From the cell containing the given text, extract its center point as (x, y) coordinate. 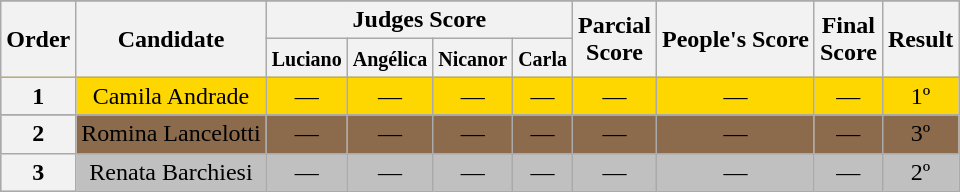
1º (920, 96)
1 (38, 96)
Luciano (306, 58)
Judges Score (419, 20)
2º (920, 172)
Result (920, 39)
People's Score (735, 39)
FinalScore (848, 39)
Renata Barchiesi (171, 172)
Camila Andrade (171, 96)
3º (920, 134)
Order (38, 39)
Romina Lancelotti (171, 134)
ParcialScore (615, 39)
2 (38, 134)
Carla (543, 58)
3 (38, 172)
Nicanor (473, 58)
Angélica (390, 58)
Candidate (171, 39)
